Output the (x, y) coordinate of the center of the cell containing the given text.  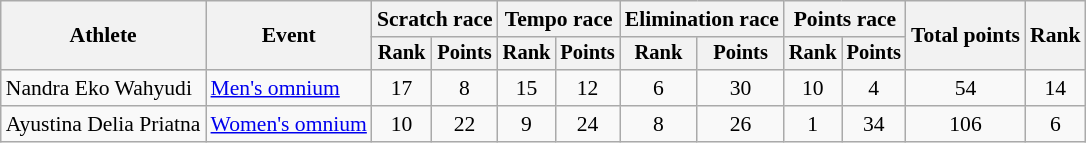
24 (587, 124)
1 (813, 124)
14 (1056, 88)
Nandra Eko Wahyudi (104, 88)
Women's omnium (289, 124)
22 (464, 124)
Ayustina Delia Priatna (104, 124)
Tempo race (559, 19)
4 (874, 88)
12 (587, 88)
Elimination race (702, 19)
Men's omnium (289, 88)
54 (966, 88)
26 (740, 124)
30 (740, 88)
106 (966, 124)
15 (527, 88)
17 (402, 88)
Athlete (104, 36)
Total points (966, 36)
Points race (845, 19)
34 (874, 124)
Event (289, 36)
9 (527, 124)
Scratch race (435, 19)
